Provide the [X, Y] coordinate of the cell's center where the given text is located.  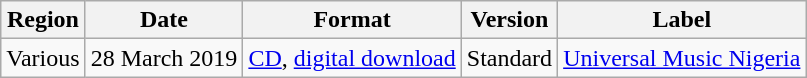
Standard [509, 58]
CD, digital download [352, 58]
Format [352, 20]
28 March 2019 [164, 58]
Region [43, 20]
Version [509, 20]
Label [682, 20]
Date [164, 20]
Various [43, 58]
Universal Music Nigeria [682, 58]
